Find where the given text appears and provide that cell's center as [X, Y] coordinate. 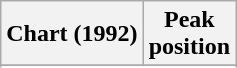
Chart (1992) [72, 34]
Peakposition [189, 34]
